Locate the cell with the specified text and output its [X, Y] center coordinate. 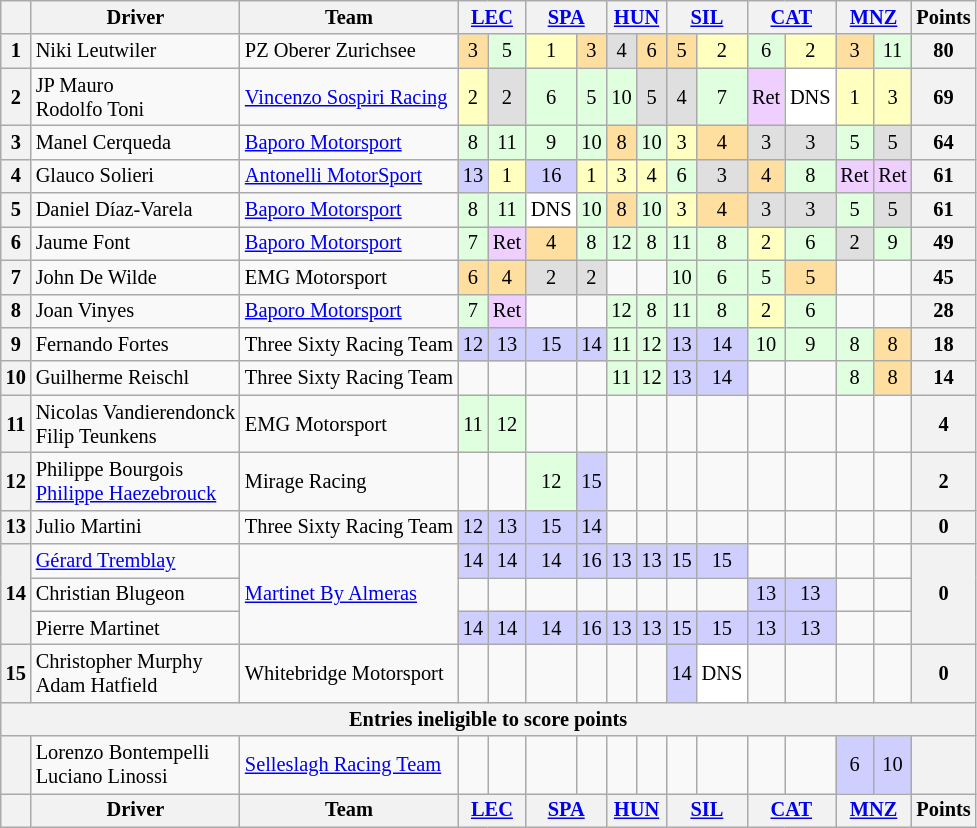
Christopher Murphy Adam Hatfield [136, 673]
69 [944, 97]
Nicolas Vandierendonck Filip Teunkens [136, 424]
Guilherme Reischl [136, 378]
Fernando Fortes [136, 344]
Julio Martini [136, 527]
Jaume Font [136, 243]
28 [944, 311]
Christian Blugeon [136, 594]
45 [944, 277]
Martinet By Almeras [349, 594]
PZ Oberer Zurichsee [349, 51]
64 [944, 142]
John De Wilde [136, 277]
49 [944, 243]
18 [944, 344]
Philippe Bourgois Philippe Haezebrouck [136, 481]
JP Mauro Rodolfo Toni [136, 97]
Entries ineligible to score points [488, 719]
Vincenzo Sospiri Racing [349, 97]
Manel Cerqueda [136, 142]
Gérard Tremblay [136, 561]
Selleslagh Racing Team [349, 765]
Lorenzo Bontempelli Luciano Linossi [136, 765]
Whitebridge Motorsport [349, 673]
80 [944, 51]
Pierre Martinet [136, 628]
Glauco Solieri [136, 176]
Mirage Racing [349, 481]
Niki Leutwiler [136, 51]
Daniel Díaz-Varela [136, 210]
Antonelli MotorSport [349, 176]
Joan Vinyes [136, 311]
